Capture the cell that displays the provided text and extract its [X, Y] central coordinate. 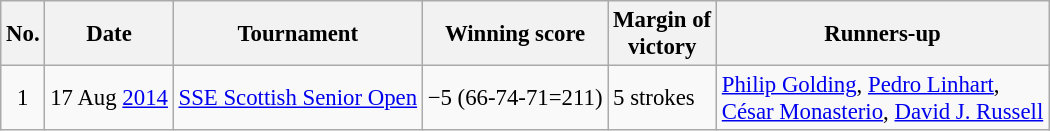
−5 (66-74-71=211) [514, 98]
Margin ofvictory [662, 34]
Date [109, 34]
Runners-up [882, 34]
5 strokes [662, 98]
17 Aug 2014 [109, 98]
Tournament [298, 34]
SSE Scottish Senior Open [298, 98]
No. [23, 34]
Winning score [514, 34]
1 [23, 98]
Philip Golding, Pedro Linhart, César Monasterio, David J. Russell [882, 98]
